Find where the given text appears and provide that cell's center as (X, Y) coordinate. 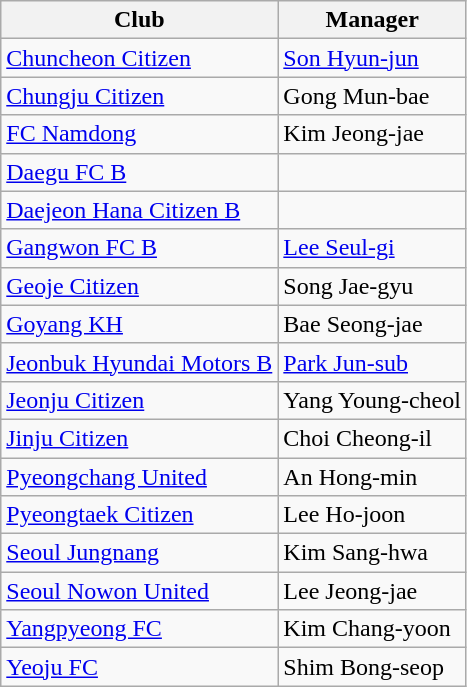
Lee Jeong-jae (372, 591)
Seoul Jungnang (140, 553)
Pyeongchang United (140, 477)
Song Jae-gyu (372, 286)
Jinju Citizen (140, 438)
Shim Bong-seop (372, 667)
Kim Sang-hwa (372, 553)
Yeoju FC (140, 667)
Yang Young-cheol (372, 400)
Park Jun-sub (372, 362)
Jeonju Citizen (140, 400)
Lee Ho-joon (372, 515)
Gangwon FC B (140, 248)
Bae Seong-jae (372, 324)
Jeonbuk Hyundai Motors B (140, 362)
An Hong-min (372, 477)
Choi Cheong-il (372, 438)
Kim Jeong-jae (372, 134)
Geoje Citizen (140, 286)
Manager (372, 20)
Club (140, 20)
Lee Seul-gi (372, 248)
Yangpyeong FC (140, 629)
Chungju Citizen (140, 96)
Daegu FC B (140, 172)
FC Namdong (140, 134)
Kim Chang-yoon (372, 629)
Daejeon Hana Citizen B (140, 210)
Gong Mun-bae (372, 96)
Goyang KH (140, 324)
Pyeongtaek Citizen (140, 515)
Seoul Nowon United (140, 591)
Chuncheon Citizen (140, 58)
Son Hyun-jun (372, 58)
